Provide the [x, y] coordinate of the cell's center where the given text is located.  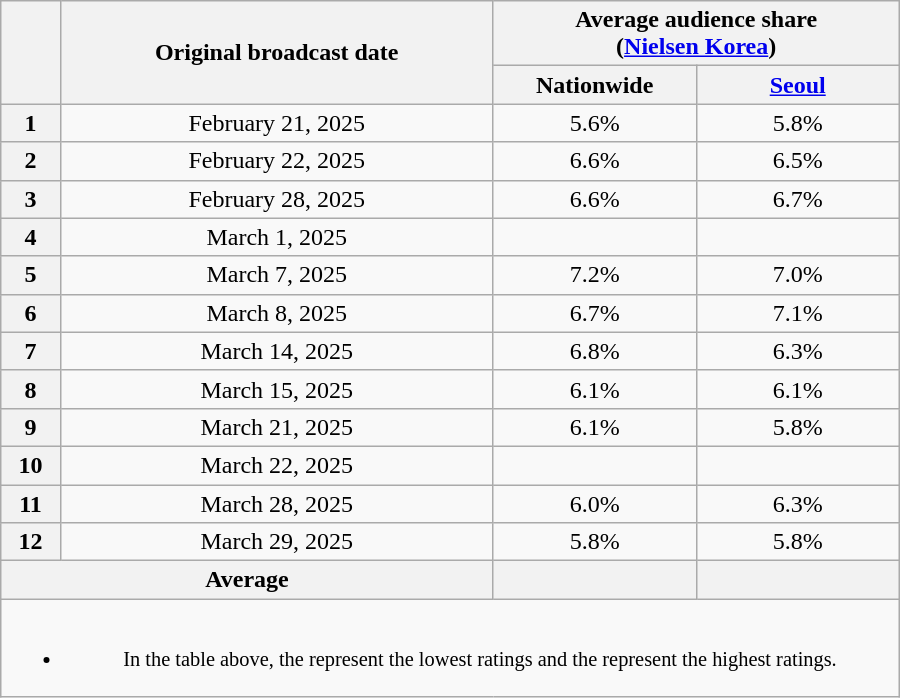
Seoul [798, 85]
Original broadcast date [276, 52]
1 [31, 123]
March 7, 2025 [276, 275]
6.8% [594, 351]
5.6% [594, 123]
3 [31, 199]
March 15, 2025 [276, 389]
7 [31, 351]
March 29, 2025 [276, 542]
7.0% [798, 275]
7.2% [594, 275]
March 21, 2025 [276, 427]
March 8, 2025 [276, 313]
March 14, 2025 [276, 351]
Average audience share(Nielsen Korea) [696, 34]
11 [31, 503]
12 [31, 542]
6.5% [798, 161]
5 [31, 275]
6 [31, 313]
February 28, 2025 [276, 199]
9 [31, 427]
In the table above, the represent the lowest ratings and the represent the highest ratings. [450, 648]
February 22, 2025 [276, 161]
Nationwide [594, 85]
Average [247, 580]
6.0% [594, 503]
2 [31, 161]
March 1, 2025 [276, 237]
7.1% [798, 313]
February 21, 2025 [276, 123]
8 [31, 389]
March 28, 2025 [276, 503]
March 22, 2025 [276, 465]
10 [31, 465]
4 [31, 237]
